Capture the cell that displays the provided text and extract its [X, Y] central coordinate. 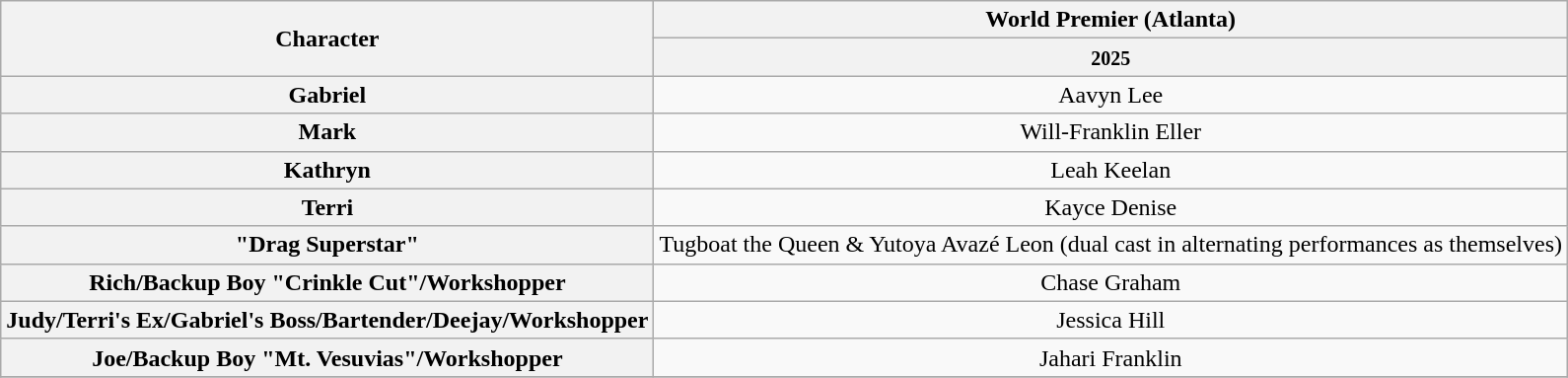
Aavyn Lee [1110, 95]
Chase Graham [1110, 282]
Rich/Backup Boy "Crinkle Cut"/Workshopper [327, 282]
"Drag Superstar" [327, 245]
Terri [327, 207]
Mark [327, 132]
Character [327, 38]
World Premier (Atlanta) [1110, 20]
Kathryn [327, 170]
Tugboat the Queen & Yutoya Avazé Leon (dual cast in alternating performances as themselves) [1110, 245]
Kayce Denise [1110, 207]
Gabriel [327, 95]
Jessica Hill [1110, 320]
2025 [1110, 57]
Judy/Terri's Ex/Gabriel's Boss/Bartender/Deejay/Workshopper [327, 320]
Leah Keelan [1110, 170]
Jahari Franklin [1110, 357]
Joe/Backup Boy "Mt. Vesuvias"/Workshopper [327, 357]
Will-Franklin Eller [1110, 132]
